Provide the (X, Y) coordinate of the cell's center where the given text is located.  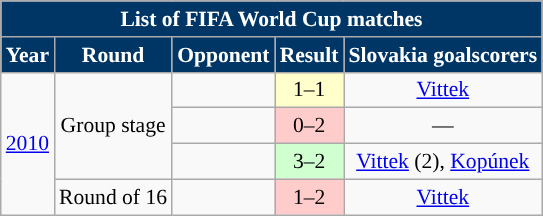
Group stage (113, 126)
List of FIFA World Cup matches (272, 19)
3–2 (310, 162)
Opponent (224, 55)
Round of 16 (113, 197)
1–2 (310, 197)
Year (28, 55)
2010 (28, 143)
Slovakia goalscorers (444, 55)
Round (113, 55)
1–1 (310, 90)
Vittek (2), Kopúnek (444, 162)
0–2 (310, 126)
Result (310, 55)
— (444, 126)
